Extract the (x, y) coordinate from the center of the cell holding the provided text.  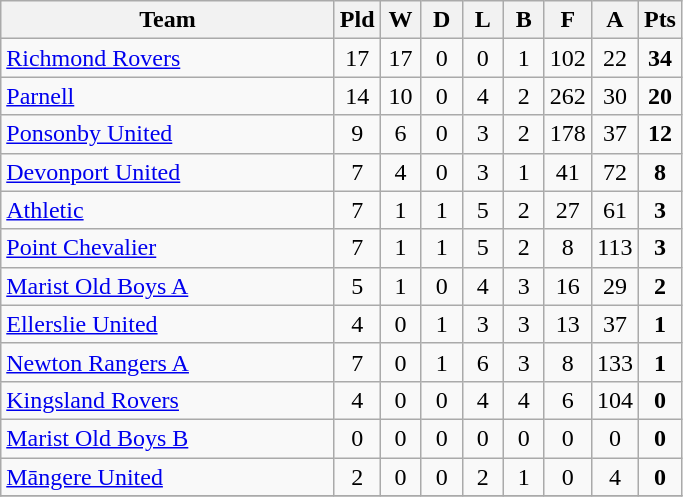
34 (660, 58)
Ellerslie United (168, 324)
9 (357, 134)
262 (568, 96)
102 (568, 58)
Parnell (168, 96)
61 (614, 210)
Marist Old Boys B (168, 438)
Kingsland Rovers (168, 400)
Richmond Rovers (168, 58)
Athletic (168, 210)
Pld (357, 20)
F (568, 20)
Team (168, 20)
L (482, 20)
20 (660, 96)
B (524, 20)
30 (614, 96)
Māngere United (168, 477)
10 (400, 96)
Ponsonby United (168, 134)
12 (660, 134)
29 (614, 286)
113 (614, 248)
Pts (660, 20)
41 (568, 172)
Marist Old Boys A (168, 286)
A (614, 20)
14 (357, 96)
104 (614, 400)
133 (614, 362)
178 (568, 134)
27 (568, 210)
13 (568, 324)
16 (568, 286)
22 (614, 58)
W (400, 20)
Devonport United (168, 172)
Point Chevalier (168, 248)
Newton Rangers A (168, 362)
72 (614, 172)
D (442, 20)
